Capture the cell that displays the provided text and extract its [X, Y] central coordinate. 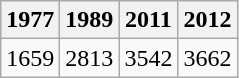
2012 [208, 20]
3542 [148, 58]
3662 [208, 58]
1989 [90, 20]
1977 [30, 20]
2813 [90, 58]
2011 [148, 20]
1659 [30, 58]
